Return (X, Y) of the center of cell containing provided text 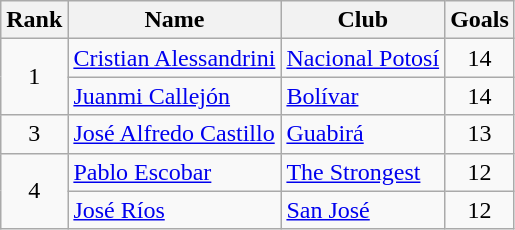
Bolívar (363, 96)
The Strongest (363, 172)
Club (363, 20)
4 (34, 191)
13 (480, 134)
Goals (480, 20)
José Alfredo Castillo (174, 134)
Cristian Alessandrini (174, 58)
3 (34, 134)
1 (34, 77)
Name (174, 20)
Guabirá (363, 134)
José Ríos (174, 210)
Juanmi Callejón (174, 96)
Nacional Potosí (363, 58)
Pablo Escobar (174, 172)
Rank (34, 20)
San José (363, 210)
